Scan for the cell matching the given text and deliver its (x, y) coordinate at center. 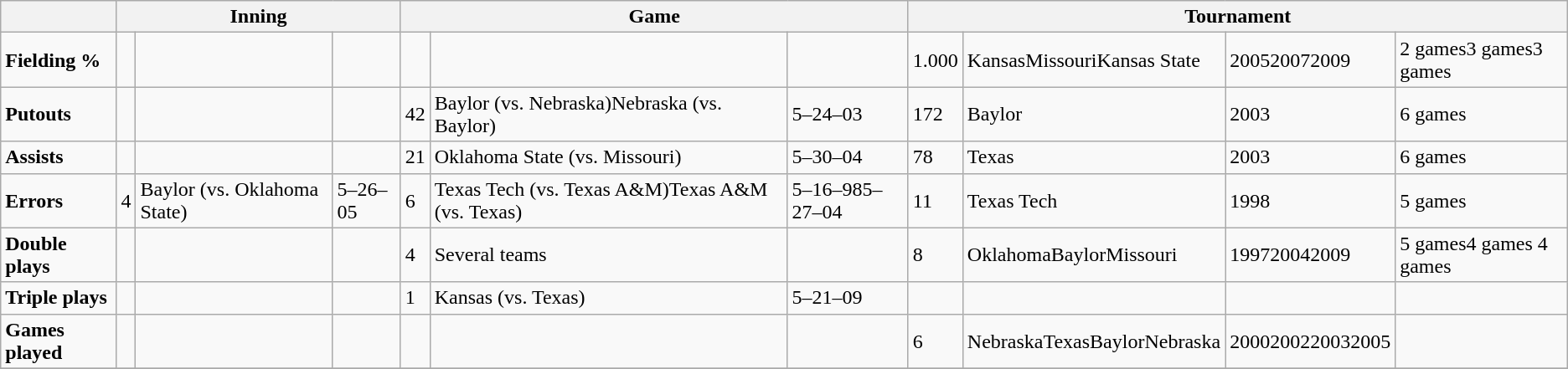
199720042009 (1310, 254)
KansasMissouriKansas State (1094, 60)
Putouts (59, 114)
1 (415, 298)
200520072009 (1310, 60)
5–16–985–27–04 (848, 201)
Baylor (vs. Nebraska)Nebraska (vs. Baylor) (608, 114)
Several teams (608, 254)
2 games3 games3 games (1482, 60)
Texas Tech (vs. Texas A&M)Texas A&M (vs. Texas) (608, 201)
NebraskaTexasBaylorNebraska (1094, 341)
5–30–04 (848, 157)
Assists (59, 157)
5–24–03 (848, 114)
1.000 (935, 60)
5–26–05 (367, 201)
Errors (59, 201)
Inning (258, 17)
11 (935, 201)
Games played (59, 341)
5–21–09 (848, 298)
Fielding % (59, 60)
172 (935, 114)
42 (415, 114)
Baylor (1094, 114)
8 (935, 254)
21 (415, 157)
Texas (1094, 157)
78 (935, 157)
5 games4 games 4 games (1482, 254)
1998 (1310, 201)
Tournament (1238, 17)
Double plays (59, 254)
5 games (1482, 201)
2000200220032005 (1310, 341)
Kansas (vs. Texas) (608, 298)
OklahomaBaylorMissouri (1094, 254)
Texas Tech (1094, 201)
Game (654, 17)
Oklahoma State (vs. Missouri) (608, 157)
Triple plays (59, 298)
Baylor (vs. Oklahoma State) (235, 201)
